Extract the [X, Y] coordinate from the center of the cell holding the provided text.  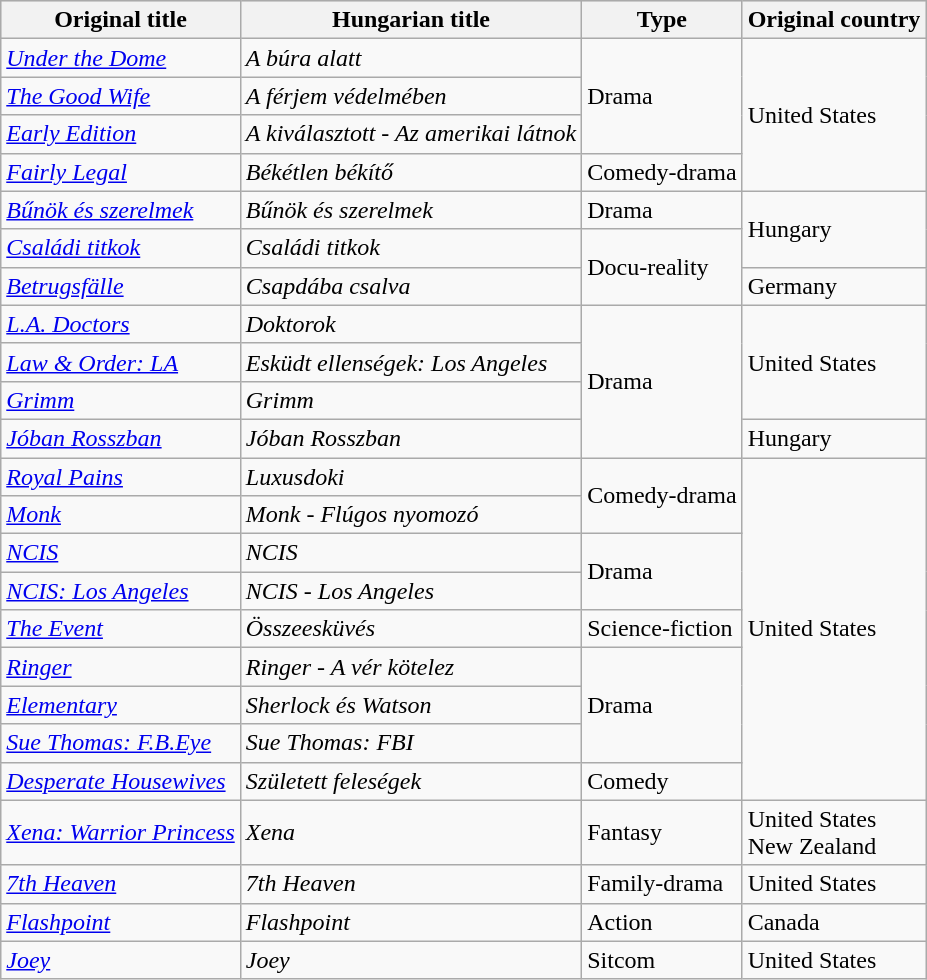
A búra alatt [410, 58]
Desperate Housewives [121, 781]
Doktorok [410, 324]
Ringer [121, 667]
Luxusdoki [410, 477]
Sue Thomas: F.B.Eye [121, 743]
The Good Wife [121, 96]
Sitcom [662, 960]
Fantasy [662, 832]
A férjem védelmében [410, 96]
Monk - Flúgos nyomozó [410, 515]
A kiválasztott - Az amerikai látnok [410, 134]
Csapdába csalva [410, 286]
Family-drama [662, 884]
Early Edition [121, 134]
United StatesNew Zealand [834, 832]
NCIS: Los Angeles [121, 591]
Ringer - A vér kötelez [410, 667]
Docu-reality [662, 267]
Hungarian title [410, 20]
NCIS - Los Angeles [410, 591]
Science-fiction [662, 629]
Esküdt ellenségek: Los Angeles [410, 362]
Fairly Legal [121, 172]
Összeesküvés [410, 629]
L.A. Doctors [121, 324]
Sue Thomas: FBI [410, 743]
Royal Pains [121, 477]
Elementary [121, 705]
Type [662, 20]
Canada [834, 922]
Betrugsfälle [121, 286]
Under the Dome [121, 58]
Született feleségek [410, 781]
Sherlock és Watson [410, 705]
Germany [834, 286]
Action [662, 922]
Xena: Warrior Princess [121, 832]
The Event [121, 629]
Original country [834, 20]
Comedy [662, 781]
Monk [121, 515]
Békétlen békítő [410, 172]
Law & Order: LA [121, 362]
Xena [410, 832]
Original title [121, 20]
